Pinpoint the cell where the given text exists, returning its [x, y] midpoint coordinate. 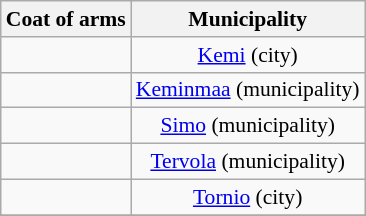
Tervola (municipality) [248, 162]
Coat of arms [66, 19]
Kemi (city) [248, 55]
Municipality [248, 19]
Keminmaa (municipality) [248, 90]
Tornio (city) [248, 197]
Simo (municipality) [248, 126]
